Detect which cell encompasses the target text, then output its (x, y) center coordinate. 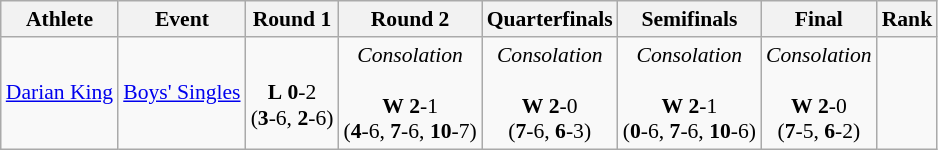
Round 1 (292, 19)
Rank (908, 19)
ConsolationW 2-0 (7-6, 6-3) (550, 93)
ConsolationW 2-1 (0-6, 7-6, 10-6) (690, 93)
ConsolationW 2-0 (7-5, 6-2) (819, 93)
Round 2 (410, 19)
Event (182, 19)
Darian King (60, 93)
L 0-2 (3-6, 2-6) (292, 93)
Quarterfinals (550, 19)
ConsolationW 2-1 (4-6, 7-6, 10-7) (410, 93)
Semifinals (690, 19)
Final (819, 19)
Boys' Singles (182, 93)
Athlete (60, 19)
